Capture the cell that displays the provided text and extract its [X, Y] central coordinate. 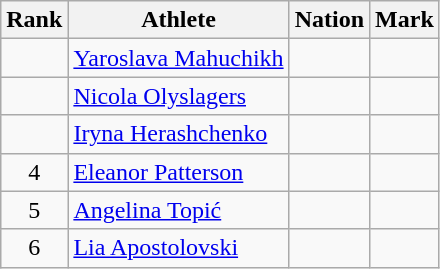
5 [34, 210]
Nicola Olyslagers [178, 96]
Nation [329, 20]
4 [34, 172]
Angelina Topić [178, 210]
Athlete [178, 20]
6 [34, 248]
Rank [34, 20]
Iryna Herashchenko [178, 134]
Mark [405, 20]
Eleanor Patterson [178, 172]
Yaroslava Mahuchikh [178, 58]
Lia Apostolovski [178, 248]
